Output the (x, y) coordinate of the center of the cell containing the given text.  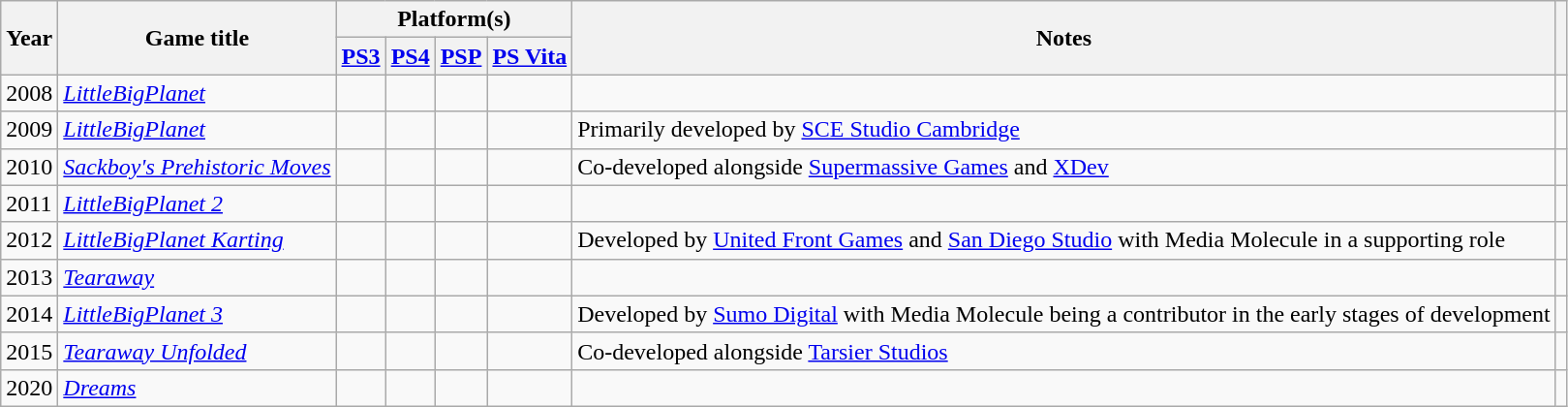
2014 (29, 314)
2011 (29, 203)
Co-developed alongside Tarsier Studios (1064, 351)
Platform(s) (454, 19)
LittleBigPlanet 3 (198, 314)
PS Vita (530, 56)
2013 (29, 277)
2015 (29, 351)
Notes (1064, 38)
Game title (198, 38)
Sackboy's Prehistoric Moves (198, 167)
Primarily developed by SCE Studio Cambridge (1064, 130)
PS4 (411, 56)
Developed by United Front Games and San Diego Studio with Media Molecule in a supporting role (1064, 240)
2010 (29, 167)
LittleBigPlanet Karting (198, 240)
Year (29, 38)
Dreams (198, 388)
PS3 (360, 56)
2009 (29, 130)
Developed by Sumo Digital with Media Molecule being a contributor in the early stages of development (1064, 314)
Co-developed alongside Supermassive Games and XDev (1064, 167)
Tearaway (198, 277)
PSP (461, 56)
2008 (29, 93)
Tearaway Unfolded (198, 351)
2020 (29, 388)
LittleBigPlanet 2 (198, 203)
2012 (29, 240)
